Scan for the cell matching the given text and deliver its (X, Y) coordinate at center. 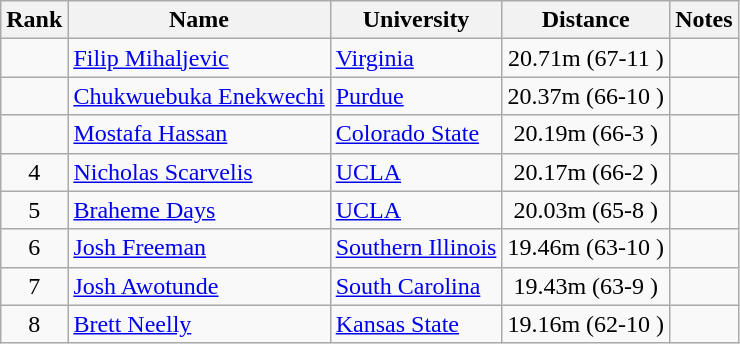
Nicholas Scarvelis (199, 172)
Josh Freeman (199, 248)
Josh Awotunde (199, 286)
20.71m (67-11 ) (586, 58)
Name (199, 20)
Distance (586, 20)
19.46m (63-10 ) (586, 248)
20.19m (66-3 ) (586, 134)
5 (34, 210)
Southern Illinois (416, 248)
Brett Neelly (199, 324)
Purdue (416, 96)
Kansas State (416, 324)
Colorado State (416, 134)
Virginia (416, 58)
20.37m (66-10 ) (586, 96)
South Carolina (416, 286)
Mostafa Hassan (199, 134)
20.03m (65-8 ) (586, 210)
Rank (34, 20)
20.17m (66-2 ) (586, 172)
19.16m (62-10 ) (586, 324)
4 (34, 172)
6 (34, 248)
7 (34, 286)
University (416, 20)
Braheme Days (199, 210)
Notes (704, 20)
Chukwuebuka Enekwechi (199, 96)
Filip Mihaljevic (199, 58)
8 (34, 324)
19.43m (63-9 ) (586, 286)
